For the text-containing cell, return its midpoint in (x, y) coordinate format. 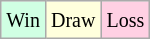
Draw (72, 20)
Loss (126, 20)
Win (24, 20)
